For the text-containing cell, return its midpoint in [X, Y] coordinate format. 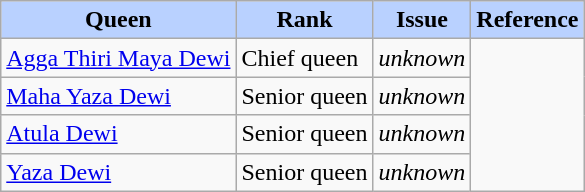
Rank [304, 20]
Issue [422, 20]
Agga Thiri Maya Dewi [118, 58]
Queen [118, 20]
Chief queen [304, 58]
Atula Dewi [118, 134]
Reference [528, 20]
Yaza Dewi [118, 172]
Maha Yaza Dewi [118, 96]
